Provide the (x, y) coordinate of the cell's center where the given text is located.  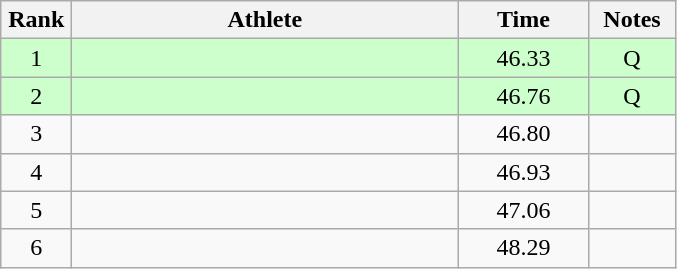
Notes (632, 20)
4 (36, 172)
Rank (36, 20)
2 (36, 96)
46.80 (524, 134)
46.93 (524, 172)
47.06 (524, 210)
46.33 (524, 58)
46.76 (524, 96)
3 (36, 134)
5 (36, 210)
Athlete (265, 20)
48.29 (524, 248)
6 (36, 248)
1 (36, 58)
Time (524, 20)
